Return the (X, Y) coordinate for the center point of the cell that contains the specified text.  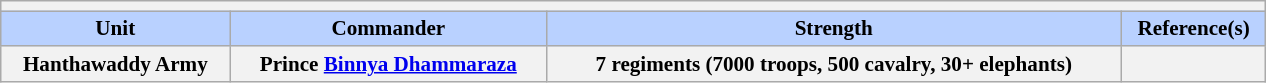
Prince Binnya Dhammaraza (389, 64)
Commander (389, 28)
Hanthawaddy Army (115, 64)
Reference(s) (1193, 28)
Strength (834, 28)
7 regiments (7000 troops, 500 cavalry, 30+ elephants) (834, 64)
Unit (115, 28)
